Scan for the cell matching the given text and deliver its [X, Y] coordinate at center. 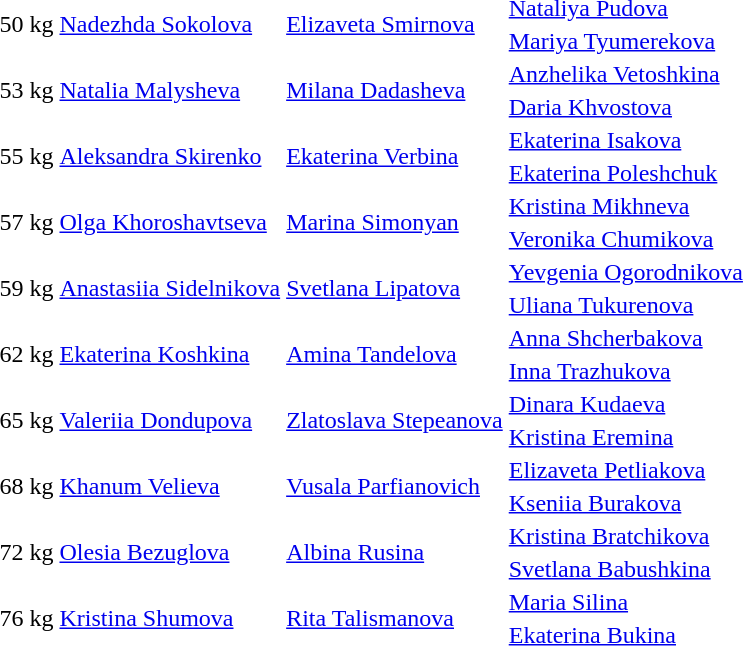
Ekaterina Verbina [395, 156]
Olesia Bezuglova [170, 552]
Aleksandra Skirenko [170, 156]
Svetlana Lipatova [395, 288]
Valeriia Dondupova [170, 420]
Natalia Malysheva [170, 90]
Marina Simonyan [395, 222]
Albina Rusina [395, 552]
Khanum Velieva [170, 486]
Amina Tandelova [395, 354]
Vusala Parfianovich [395, 486]
Ekaterina Koshkina [170, 354]
Anastasiia Sidelnikova [170, 288]
Olga Khoroshavtseva [170, 222]
Zlatoslava Stepeanova [395, 420]
Milana Dadasheva [395, 90]
